Locate the cell with the specified text and output its (x, y) center coordinate. 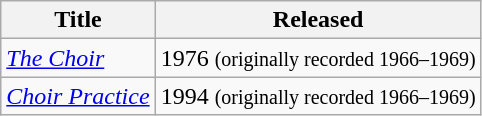
1994 (originally recorded 1966–1969) (318, 96)
Title (78, 20)
Released (318, 20)
1976 (originally recorded 1966–1969) (318, 58)
Choir Practice (78, 96)
The Choir (78, 58)
